For the text-containing cell, return its midpoint in [X, Y] coordinate format. 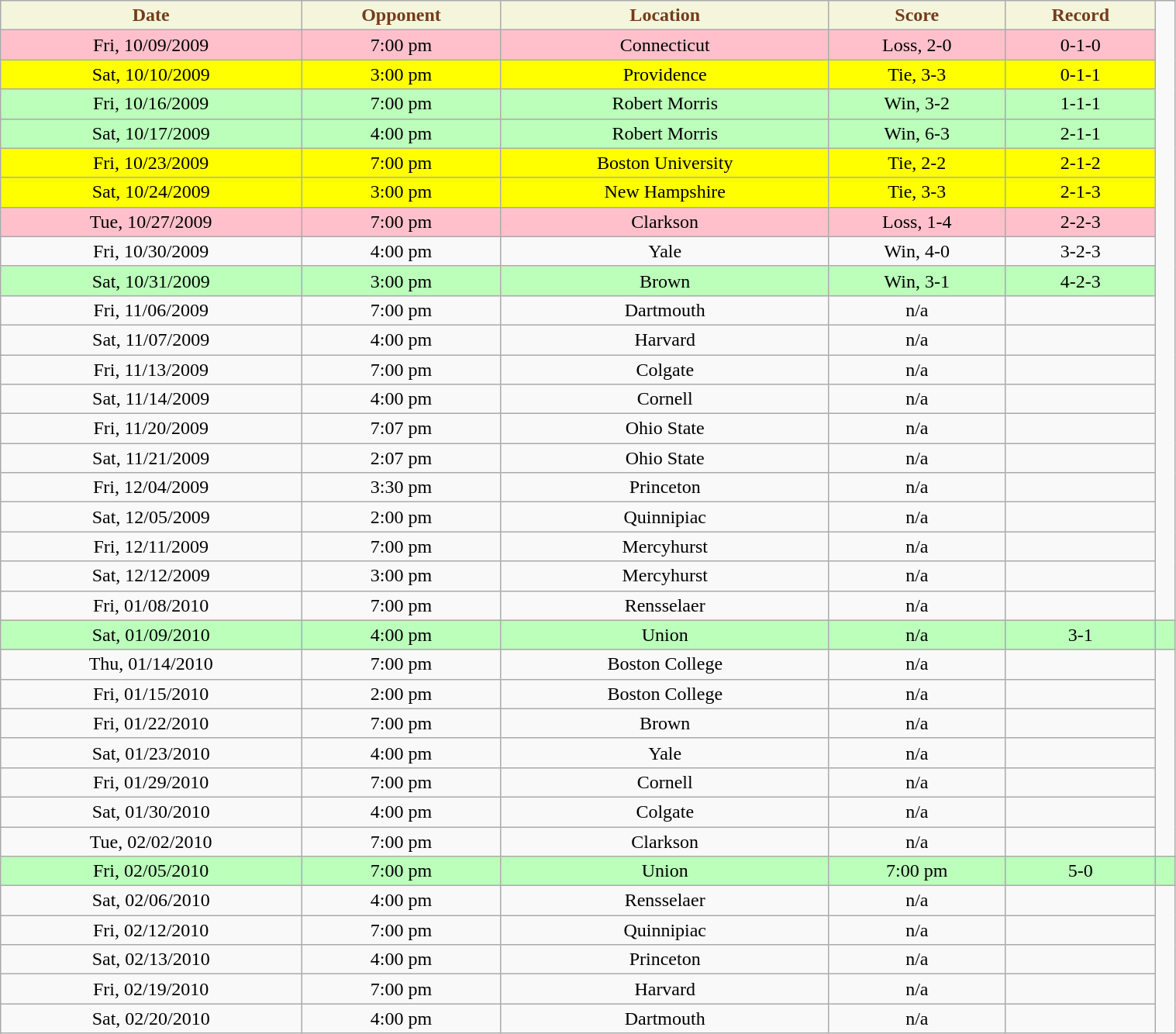
Fri, 10/30/2009 [151, 251]
Opponent [402, 16]
2-2-3 [1081, 222]
0-1-1 [1081, 74]
Fri, 01/08/2010 [151, 605]
3-2-3 [1081, 251]
Sat, 01/30/2010 [151, 812]
0-1-0 [1081, 45]
Record [1081, 16]
Tue, 10/27/2009 [151, 222]
Sat, 10/24/2009 [151, 192]
Fri, 10/23/2009 [151, 163]
Loss, 1-4 [917, 222]
Loss, 2-0 [917, 45]
Fri, 01/29/2010 [151, 782]
Fri, 12/11/2009 [151, 546]
Fri, 01/15/2010 [151, 694]
Boston University [665, 163]
Tie, 2-2 [917, 163]
Sat, 01/23/2010 [151, 753]
Fri, 01/22/2010 [151, 723]
Providence [665, 74]
New Hampshire [665, 192]
Fri, 10/09/2009 [151, 45]
Score [917, 16]
Connecticut [665, 45]
Sat, 11/21/2009 [151, 458]
3:30 pm [402, 488]
1-1-1 [1081, 104]
Thu, 01/14/2010 [151, 664]
2-1-1 [1081, 133]
Sat, 11/14/2009 [151, 399]
Win, 6-3 [917, 133]
Fri, 12/04/2009 [151, 488]
Fri, 02/19/2010 [151, 989]
Win, 4-0 [917, 251]
Tue, 02/02/2010 [151, 841]
Sat, 11/07/2009 [151, 339]
Fri, 11/13/2009 [151, 370]
3-1 [1081, 635]
2-1-2 [1081, 163]
Location [665, 16]
2-1-3 [1081, 192]
2:07 pm [402, 458]
Sat, 12/12/2009 [151, 576]
4-2-3 [1081, 281]
Sat, 12/05/2009 [151, 517]
Fri, 11/06/2009 [151, 310]
5-0 [1081, 871]
Fri, 10/16/2009 [151, 104]
Win, 3-2 [917, 104]
Sat, 02/13/2010 [151, 960]
Sat, 10/31/2009 [151, 281]
Win, 3-1 [917, 281]
7:07 pm [402, 429]
Fri, 11/20/2009 [151, 429]
Sat, 01/09/2010 [151, 635]
Sat, 02/20/2010 [151, 1018]
Sat, 10/10/2009 [151, 74]
Fri, 02/05/2010 [151, 871]
Sat, 02/06/2010 [151, 901]
Sat, 10/17/2009 [151, 133]
Fri, 02/12/2010 [151, 930]
Date [151, 16]
